Extract the (x, y) coordinate from the center of the cell holding the provided text.  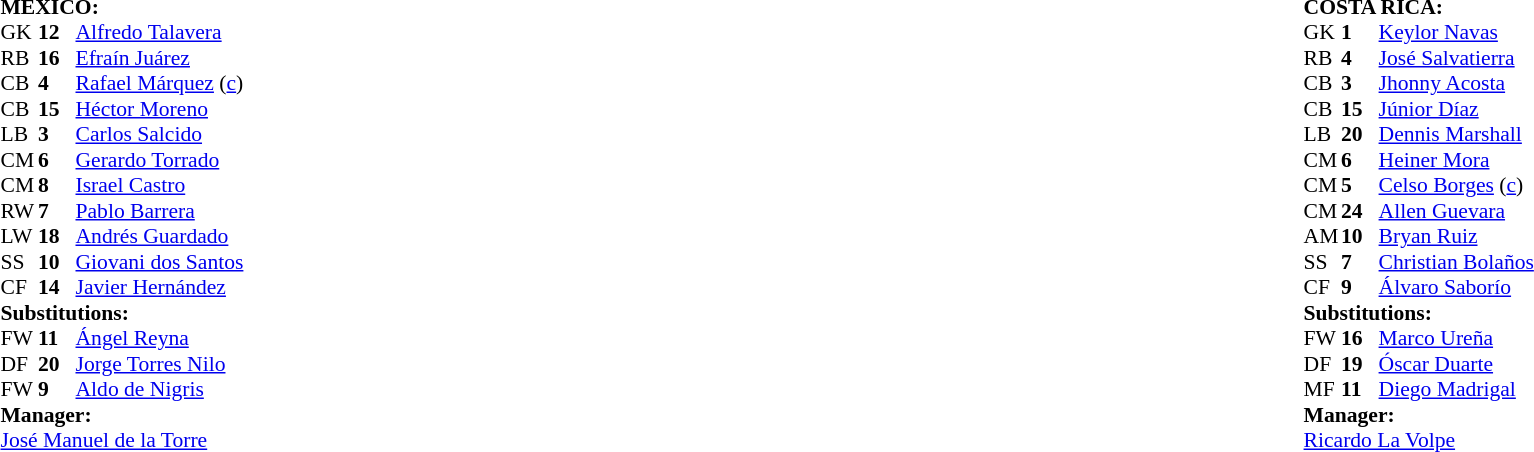
14 (57, 287)
Allen Guevara (1456, 211)
19 (1360, 364)
Héctor Moreno (160, 109)
AM (1323, 237)
Keylor Navas (1456, 33)
RW (19, 211)
Gerardo Torrado (160, 160)
Dennis Marshall (1456, 135)
1 (1360, 33)
Rafael Márquez (c) (160, 83)
Andrés Guardado (160, 237)
Javier Hernández (160, 287)
Christian Bolaños (1456, 262)
8 (57, 185)
Efraín Juárez (160, 58)
Ángel Reyna (160, 339)
Heiner Mora (1456, 160)
12 (57, 33)
MF (1323, 389)
Aldo de Nigris (160, 389)
Jhonny Acosta (1456, 83)
Marco Ureña (1456, 339)
18 (57, 237)
Alfredo Talavera (160, 33)
Diego Madrigal (1456, 389)
Pablo Barrera (160, 211)
José Salvatierra (1456, 58)
5 (1360, 185)
Álvaro Saborío (1456, 287)
Israel Castro (160, 185)
Carlos Salcido (160, 135)
LW (19, 237)
Júnior Díaz (1456, 109)
Bryan Ruiz (1456, 237)
Celso Borges (c) (1456, 185)
Jorge Torres Nilo (160, 364)
Giovani dos Santos (160, 262)
24 (1360, 211)
Óscar Duarte (1456, 364)
